Extract the (X, Y) coordinate from the center of the cell holding the provided text.  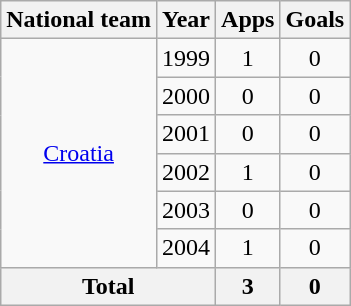
Croatia (79, 153)
2001 (186, 134)
National team (79, 20)
Apps (248, 20)
Goals (315, 20)
2002 (186, 172)
1999 (186, 58)
2003 (186, 210)
3 (248, 286)
Total (108, 286)
Year (186, 20)
2004 (186, 248)
2000 (186, 96)
